Return the [X, Y] coordinate for the center point of the cell that contains the specified text.  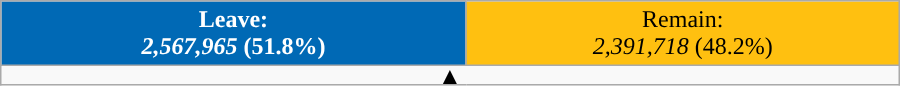
Remain: 2,391,718 (48.2%) [682, 34]
Leave:2,567,965 (51.8%) [234, 34]
